Search for the cell housing the specified text and yield its [x, y] center coordinate. 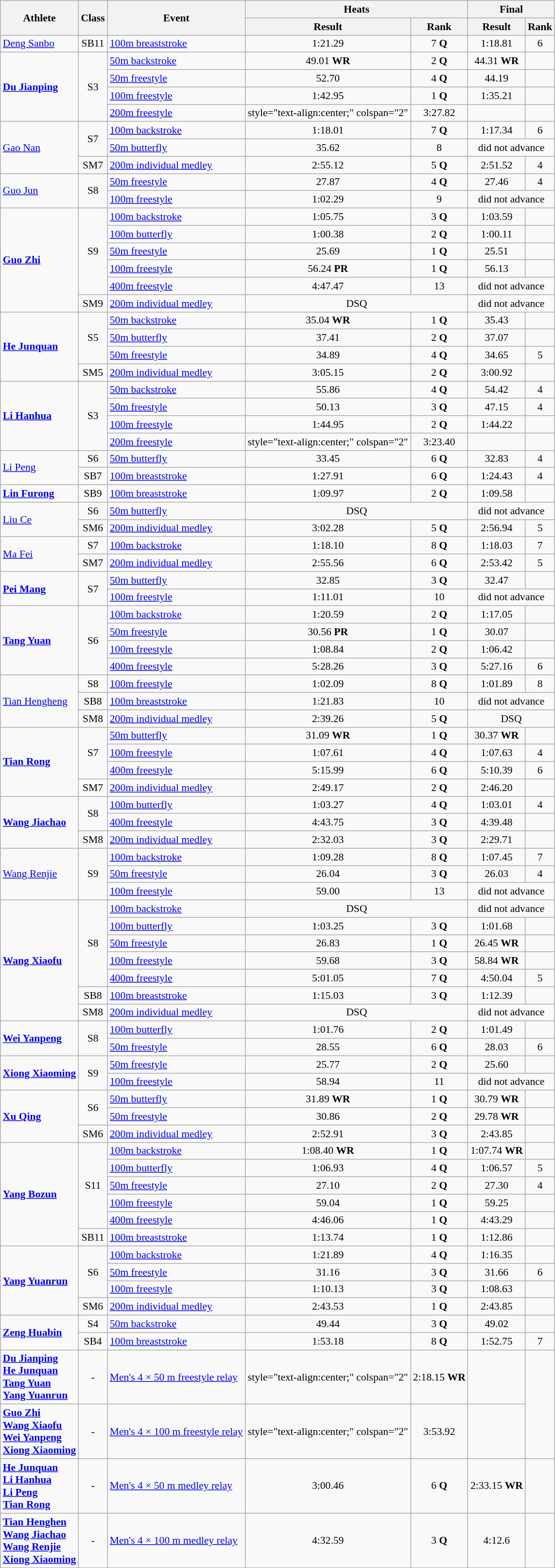
1:35.21 [497, 96]
2:32.03 [328, 840]
Liu Ce [40, 520]
25.60 [497, 1064]
1:21.89 [328, 1255]
1:52.75 [497, 1341]
2:29.71 [497, 840]
26.03 [497, 874]
2:55.56 [328, 563]
25.51 [497, 252]
1:12.86 [497, 1238]
Final [511, 9]
3:27.82 [439, 113]
Li Hanhua [40, 416]
1:18.10 [328, 546]
25.69 [328, 252]
32.85 [328, 580]
1:01.89 [497, 684]
1:42.95 [328, 96]
1:16.35 [497, 1255]
4:50.04 [497, 978]
1:15.03 [328, 995]
4:43.75 [328, 823]
59.04 [328, 1203]
1:44.22 [497, 424]
4:43.29 [497, 1220]
37.07 [497, 338]
27.10 [328, 1186]
5:27.16 [497, 667]
56.24 PR [328, 269]
59.25 [497, 1203]
2:56.94 [497, 528]
Tian Rong [40, 761]
Wang Jiachao [40, 823]
50.13 [328, 407]
4:46.06 [328, 1220]
58.84 WR [497, 961]
1:06.57 [497, 1168]
1:03.27 [328, 805]
1:07.74 WR [497, 1151]
11 [439, 1082]
3:05.15 [328, 372]
SM5 [92, 372]
34.89 [328, 355]
Heats [357, 9]
Du Jianping [40, 87]
Xiong Xiaoming [40, 1073]
1:24.43 [497, 476]
59.00 [328, 892]
1:08.84 [328, 649]
1:44.95 [328, 424]
SB4 [92, 1341]
28.55 [328, 1047]
37.41 [328, 338]
27.87 [328, 182]
1:18.81 [497, 44]
1:09.58 [497, 494]
Tang Yuan [40, 641]
1:03.25 [328, 926]
1:18.03 [497, 546]
Men's 4 × 100 m freestyle relay [176, 1432]
52.70 [328, 79]
Lin Furong [40, 494]
Men's 4 × 50 m medley relay [176, 1486]
5:28.26 [328, 667]
1:00.38 [328, 234]
5:10.39 [497, 771]
1:06.93 [328, 1168]
25.77 [328, 1064]
Class [92, 17]
34.65 [497, 355]
2:52.91 [328, 1134]
Yang Bozun [40, 1194]
58.94 [328, 1082]
31.66 [497, 1272]
32.83 [497, 459]
49.44 [328, 1324]
Men's 4 × 50 m freestyle relay [176, 1377]
1:17.05 [497, 615]
2:55.12 [328, 165]
Guo Zhi Wang Xiaofu Wei Yanpeng Xiong Xiaoming [40, 1432]
30.37 WR [497, 736]
1:06.42 [497, 649]
1:03.59 [497, 217]
49.02 [497, 1324]
1:12.39 [497, 995]
31.09 WR [328, 736]
27.46 [497, 182]
1:08.40 WR [328, 1151]
Wang Renjie [40, 874]
S11 [92, 1185]
Tian Henghen Wang Jiachao Wang Renjie Xiong Xiaoming [40, 1540]
26.04 [328, 874]
35.04 WR [328, 320]
Wang Xiaofu [40, 961]
4:12.6 [497, 1540]
S5 [92, 338]
49.01 WR [328, 61]
Wei Yanpeng [40, 1038]
30.07 [497, 632]
1:11.01 [328, 597]
1:09.97 [328, 494]
5:15.99 [328, 771]
44.31 WR [497, 61]
1:07.63 [497, 753]
1:02.09 [328, 684]
1:20.59 [328, 615]
Ma Fei [40, 555]
54.42 [497, 390]
35.43 [497, 320]
He Junquan Li Hanhua Li Peng Tian Rong [40, 1486]
2:51.52 [497, 165]
55.86 [328, 390]
1:13.74 [328, 1238]
Li Peng [40, 467]
1:01.49 [497, 1030]
Guo Zhi [40, 260]
2:49.17 [328, 788]
Athlete [40, 17]
26.83 [328, 944]
Guo Jun [40, 190]
3:02.28 [328, 528]
Xu Qing [40, 1117]
2:53.42 [497, 563]
3:00.46 [328, 1486]
Gao Nan [40, 148]
30.86 [328, 1116]
Tian Hengheng [40, 701]
1:01.68 [497, 926]
1:07.61 [328, 753]
1:05.75 [328, 217]
2:33.15 WR [497, 1486]
26.45 WR [497, 944]
1:03.01 [497, 805]
5:01.05 [328, 978]
1:09.28 [328, 857]
29.78 WR [497, 1116]
32.47 [497, 580]
He Junquan [40, 346]
1:00.11 [497, 234]
Men's 4 × 100 m medley relay [176, 1540]
1:10.13 [328, 1289]
SB9 [92, 494]
33.45 [328, 459]
1:08.63 [497, 1289]
Event [176, 17]
2:46.20 [497, 788]
4:32.59 [328, 1540]
1:21.29 [328, 44]
1:21.83 [328, 701]
Deng Sanbo [40, 44]
35.62 [328, 148]
1:17.34 [497, 131]
3:53.92 [439, 1432]
1:27.91 [328, 476]
30.56 PR [328, 632]
9 [439, 200]
59.68 [328, 961]
4:39.48 [497, 823]
30.79 WR [497, 1099]
Yang Yuanrun [40, 1281]
2:43.53 [328, 1307]
Zeng Huabin [40, 1332]
Du Jianping He Junquan Tang Yuan Yang Yuanrun [40, 1377]
3:00.92 [497, 372]
31.16 [328, 1272]
S4 [92, 1324]
1:02.29 [328, 200]
2:18.15 WR [439, 1377]
1:07.45 [497, 857]
1:18.01 [328, 131]
1:01.76 [328, 1030]
47.15 [497, 407]
SB7 [92, 476]
2:39.26 [328, 719]
SM9 [92, 303]
28.03 [497, 1047]
56.13 [497, 269]
27.30 [497, 1186]
Pei Mang [40, 589]
4:47.47 [328, 286]
3:23.40 [439, 442]
1:53.18 [328, 1341]
31.89 WR [328, 1099]
44.19 [497, 79]
